Return (X, Y) of the center of cell containing provided text 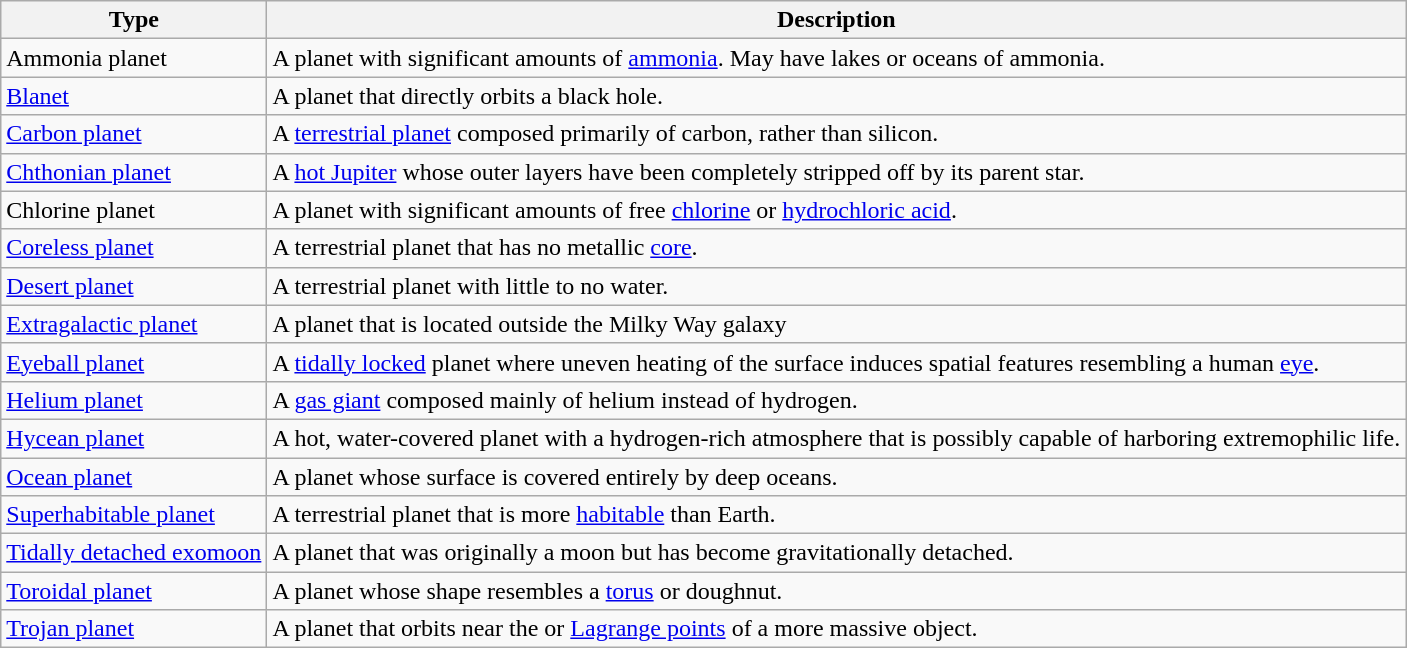
A planet that directly orbits a black hole. (836, 96)
Hycean planet (134, 438)
Trojan planet (134, 629)
Ammonia planet (134, 58)
Tidally detached exomoon (134, 553)
A planet whose surface is covered entirely by deep oceans. (836, 477)
Blanet (134, 96)
Chthonian planet (134, 172)
A hot, water-covered planet with a hydrogen-rich atmosphere that is possibly capable of harboring extremophilic life. (836, 438)
A tidally locked planet where uneven heating of the surface induces spatial features resembling a human eye. (836, 362)
A planet that was originally a moon but has become gravitationally detached. (836, 553)
A terrestrial planet that has no metallic core. (836, 248)
Carbon planet (134, 134)
Chlorine planet (134, 210)
Extragalactic planet (134, 324)
Description (836, 20)
A terrestrial planet composed primarily of carbon, rather than silicon. (836, 134)
A planet that orbits near the or Lagrange points of a more massive object. (836, 629)
A gas giant composed mainly of helium instead of hydrogen. (836, 400)
A planet with significant amounts of free chlorine or hydrochloric acid. (836, 210)
Ocean planet (134, 477)
A planet with significant amounts of ammonia. May have lakes or oceans of ammonia. (836, 58)
A planet that is located outside the Milky Way galaxy (836, 324)
Desert planet (134, 286)
Type (134, 20)
A planet whose shape resembles a torus or doughnut. (836, 591)
Helium planet (134, 400)
Toroidal planet (134, 591)
A terrestrial planet that is more habitable than Earth. (836, 515)
Coreless planet (134, 248)
Eyeball planet (134, 362)
A hot Jupiter whose outer layers have been completely stripped off by its parent star. (836, 172)
Superhabitable planet (134, 515)
A terrestrial planet with little to no water. (836, 286)
